Return the [X, Y] coordinate for the center point of the cell that contains the specified text.  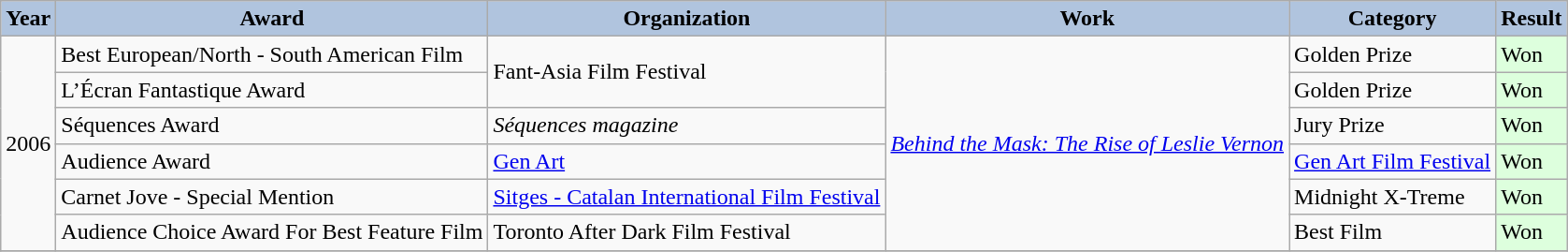
Behind the Mask: The Rise of Leslie Vernon [1087, 143]
Award [272, 19]
Year [28, 19]
Work [1087, 19]
Fant-Asia Film Festival [686, 72]
Audience Choice Award For Best Feature Film [272, 232]
Audience Award [272, 161]
2006 [28, 143]
Séquences Award [272, 126]
Toronto After Dark Film Festival [686, 232]
Jury Prize [1393, 126]
Organization [686, 19]
Séquences magazine [686, 126]
Gen Art [686, 161]
Carnet Jove - Special Mention [272, 197]
Category [1393, 19]
Sitges - Catalan International Film Festival [686, 197]
Gen Art Film Festival [1393, 161]
Best European/North - South American Film [272, 54]
Midnight X-Treme [1393, 197]
Best Film [1393, 232]
Result [1532, 19]
L’Écran Fantastique Award [272, 90]
